Return the (X, Y) coordinate for the center point of the cell that contains the specified text.  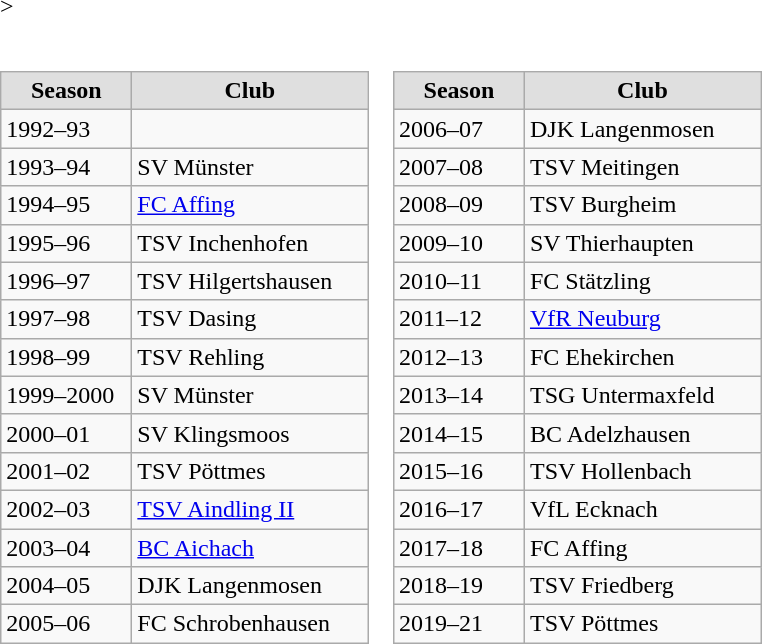
FC Schrobenhausen (250, 624)
2018–19 (458, 586)
FC Ehekirchen (642, 357)
TSV Inchenhofen (250, 243)
2013–14 (458, 395)
2015–16 (458, 471)
1994–95 (66, 205)
TSV Dasing (250, 319)
TSV Aindling II (250, 509)
TSV Friedberg (642, 586)
FC Stätzling (642, 281)
SV Klingsmoos (250, 433)
2016–17 (458, 509)
1997–98 (66, 319)
TSV Hollenbach (642, 471)
1998–99 (66, 357)
2012–13 (458, 357)
TSG Untermaxfeld (642, 395)
2003–04 (66, 547)
1992–93 (66, 129)
TSV Burgheim (642, 205)
TSV Rehling (250, 357)
1993–94 (66, 167)
1996–97 (66, 281)
2011–12 (458, 319)
2005–06 (66, 624)
2008–09 (458, 205)
BC Aichach (250, 547)
VfL Ecknach (642, 509)
1995–96 (66, 243)
2017–18 (458, 547)
2002–03 (66, 509)
SV Thierhaupten (642, 243)
2014–15 (458, 433)
2010–11 (458, 281)
2001–02 (66, 471)
2019–21 (458, 624)
2007–08 (458, 167)
1999–2000 (66, 395)
2004–05 (66, 586)
2006–07 (458, 129)
VfR Neuburg (642, 319)
2000–01 (66, 433)
TSV Meitingen (642, 167)
TSV Hilgertshausen (250, 281)
2009–10 (458, 243)
BC Adelzhausen (642, 433)
